Return the (X, Y) coordinate for the center point of the cell that contains the specified text.  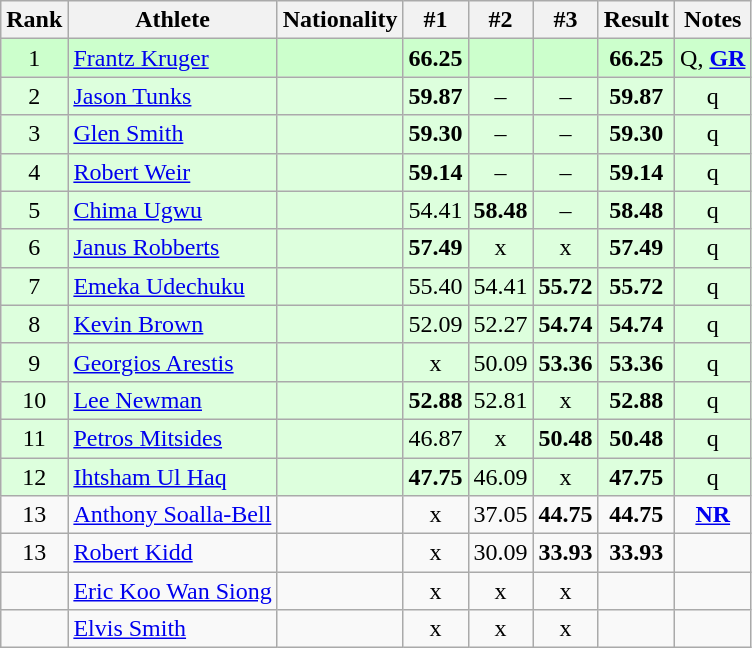
Robert Kidd (172, 553)
1 (34, 58)
Anthony Soalla-Bell (172, 515)
#1 (436, 20)
Kevin Brown (172, 324)
Q, GR (713, 58)
Petros Mitsides (172, 438)
Frantz Kruger (172, 58)
#3 (566, 20)
Janus Robberts (172, 248)
2 (34, 96)
Chima Ugwu (172, 210)
4 (34, 172)
Result (636, 20)
8 (34, 324)
Georgios Arestis (172, 362)
55.40 (436, 286)
Jason Tunks (172, 96)
52.27 (500, 324)
Eric Koo Wan Siong (172, 591)
10 (34, 400)
Nationality (340, 20)
30.09 (500, 553)
5 (34, 210)
Ihtsham Ul Haq (172, 477)
Emeka Udechuku (172, 286)
Notes (713, 20)
Glen Smith (172, 134)
11 (34, 438)
52.09 (436, 324)
46.87 (436, 438)
12 (34, 477)
#2 (500, 20)
Rank (34, 20)
9 (34, 362)
7 (34, 286)
NR (713, 515)
Lee Newman (172, 400)
Robert Weir (172, 172)
Athlete (172, 20)
6 (34, 248)
46.09 (500, 477)
3 (34, 134)
52.81 (500, 400)
37.05 (500, 515)
50.09 (500, 362)
Elvis Smith (172, 629)
